Find where the given text appears and provide that cell's center as (X, Y) coordinate. 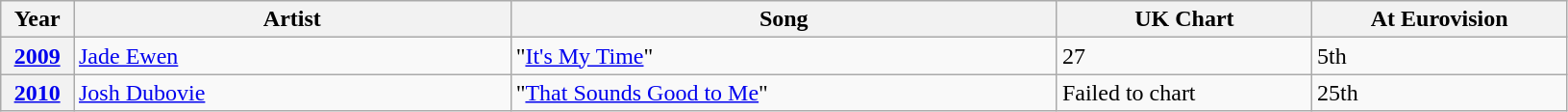
5th (1440, 56)
UK Chart (1184, 19)
2009 (37, 56)
Josh Dubovie (292, 93)
"It's My Time" (784, 56)
2010 (37, 93)
At Eurovision (1440, 19)
Year (37, 19)
Song (784, 19)
25th (1440, 93)
"That Sounds Good to Me" (784, 93)
Jade Ewen (292, 56)
Artist (292, 19)
Failed to chart (1184, 93)
27 (1184, 56)
